From the cell containing the given text, extract its center point as [X, Y] coordinate. 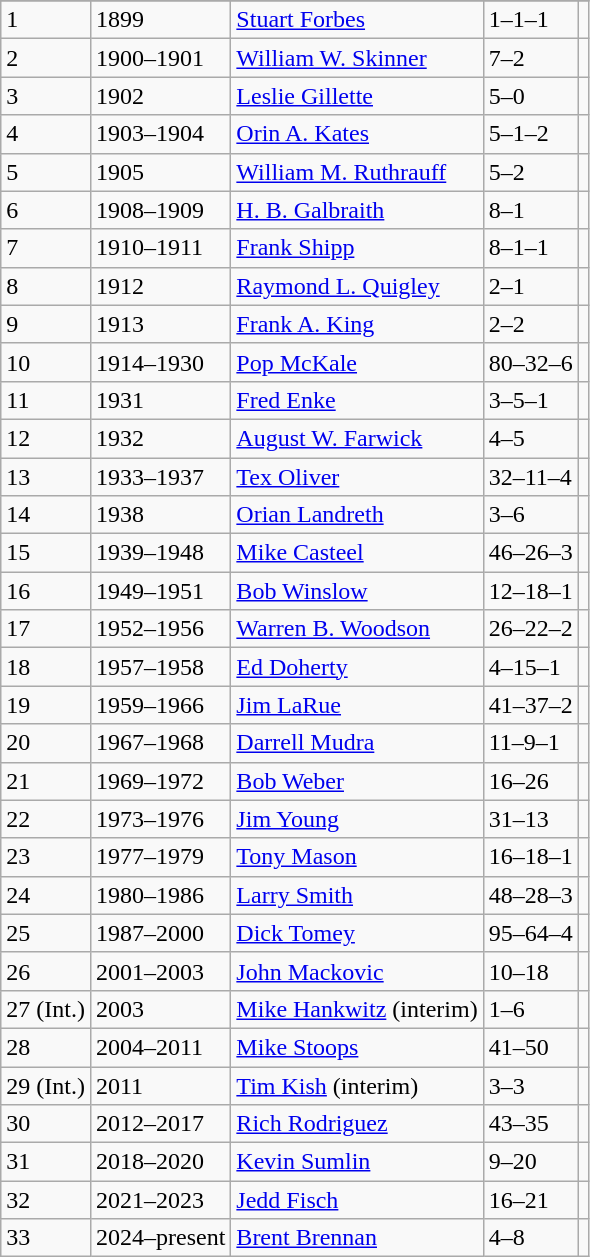
1–1–1 [530, 20]
7–2 [530, 58]
1912 [160, 286]
26–22–2 [530, 629]
1903–1904 [160, 134]
H. B. Galbraith [357, 210]
Orian Landreth [357, 515]
1957–1958 [160, 667]
Orin A. Kates [357, 134]
3–3 [530, 1085]
1931 [160, 400]
30 [46, 1124]
3–6 [530, 515]
32–11–4 [530, 477]
2003 [160, 1009]
1910–1911 [160, 248]
4 [46, 134]
Stuart Forbes [357, 20]
1900–1901 [160, 58]
27 (Int.) [46, 1009]
41–50 [530, 1047]
8–1 [530, 210]
2001–2003 [160, 971]
1973–1976 [160, 819]
16–21 [530, 1200]
9–20 [530, 1162]
14 [46, 515]
2 [46, 58]
16–26 [530, 781]
1959–1966 [160, 705]
Tim Kish (interim) [357, 1085]
2012–2017 [160, 1124]
4–5 [530, 438]
Leslie Gillette [357, 96]
20 [46, 743]
Rich Rodriguez [357, 1124]
13 [46, 477]
18 [46, 667]
Larry Smith [357, 895]
10 [46, 362]
Warren B. Woodson [357, 629]
1987–2000 [160, 933]
46–26–3 [530, 553]
19 [46, 705]
Jim Young [357, 819]
1–6 [530, 1009]
Mike Hankwitz (interim) [357, 1009]
28 [46, 1047]
Mike Casteel [357, 553]
25 [46, 933]
1 [46, 20]
Brent Brennan [357, 1238]
32 [46, 1200]
11 [46, 400]
26 [46, 971]
Bob Winslow [357, 591]
95–64–4 [530, 933]
8 [46, 286]
Bob Weber [357, 781]
August W. Farwick [357, 438]
1905 [160, 172]
Dick Tomey [357, 933]
3 [46, 96]
17 [46, 629]
1933–1937 [160, 477]
Jedd Fisch [357, 1200]
Raymond L. Quigley [357, 286]
Frank Shipp [357, 248]
Tony Mason [357, 857]
48–28–3 [530, 895]
2–2 [530, 324]
10–18 [530, 971]
9 [46, 324]
4–15–1 [530, 667]
5–1–2 [530, 134]
William W. Skinner [357, 58]
1949–1951 [160, 591]
16 [46, 591]
2018–2020 [160, 1162]
1932 [160, 438]
1908–1909 [160, 210]
4–8 [530, 1238]
Mike Stoops [357, 1047]
21 [46, 781]
3–5–1 [530, 400]
Pop McKale [357, 362]
5–2 [530, 172]
1977–1979 [160, 857]
29 (Int.) [46, 1085]
2004–2011 [160, 1047]
John Mackovic [357, 971]
1938 [160, 515]
7 [46, 248]
5–0 [530, 96]
6 [46, 210]
Darrell Mudra [357, 743]
2024–present [160, 1238]
43–35 [530, 1124]
41–37–2 [530, 705]
11–9–1 [530, 743]
15 [46, 553]
1914–1930 [160, 362]
31 [46, 1162]
33 [46, 1238]
2021–2023 [160, 1200]
Jim LaRue [357, 705]
1980–1986 [160, 895]
23 [46, 857]
Tex Oliver [357, 477]
Frank A. King [357, 324]
1952–1956 [160, 629]
William M. Ruthrauff [357, 172]
80–32–6 [530, 362]
22 [46, 819]
2011 [160, 1085]
16–18–1 [530, 857]
1913 [160, 324]
8–1–1 [530, 248]
12 [46, 438]
1902 [160, 96]
1969–1972 [160, 781]
12–18–1 [530, 591]
Fred Enke [357, 400]
2–1 [530, 286]
Kevin Sumlin [357, 1162]
5 [46, 172]
24 [46, 895]
1899 [160, 20]
1939–1948 [160, 553]
Ed Doherty [357, 667]
1967–1968 [160, 743]
31–13 [530, 819]
